Scan for the cell matching the given text and deliver its [x, y] coordinate at center. 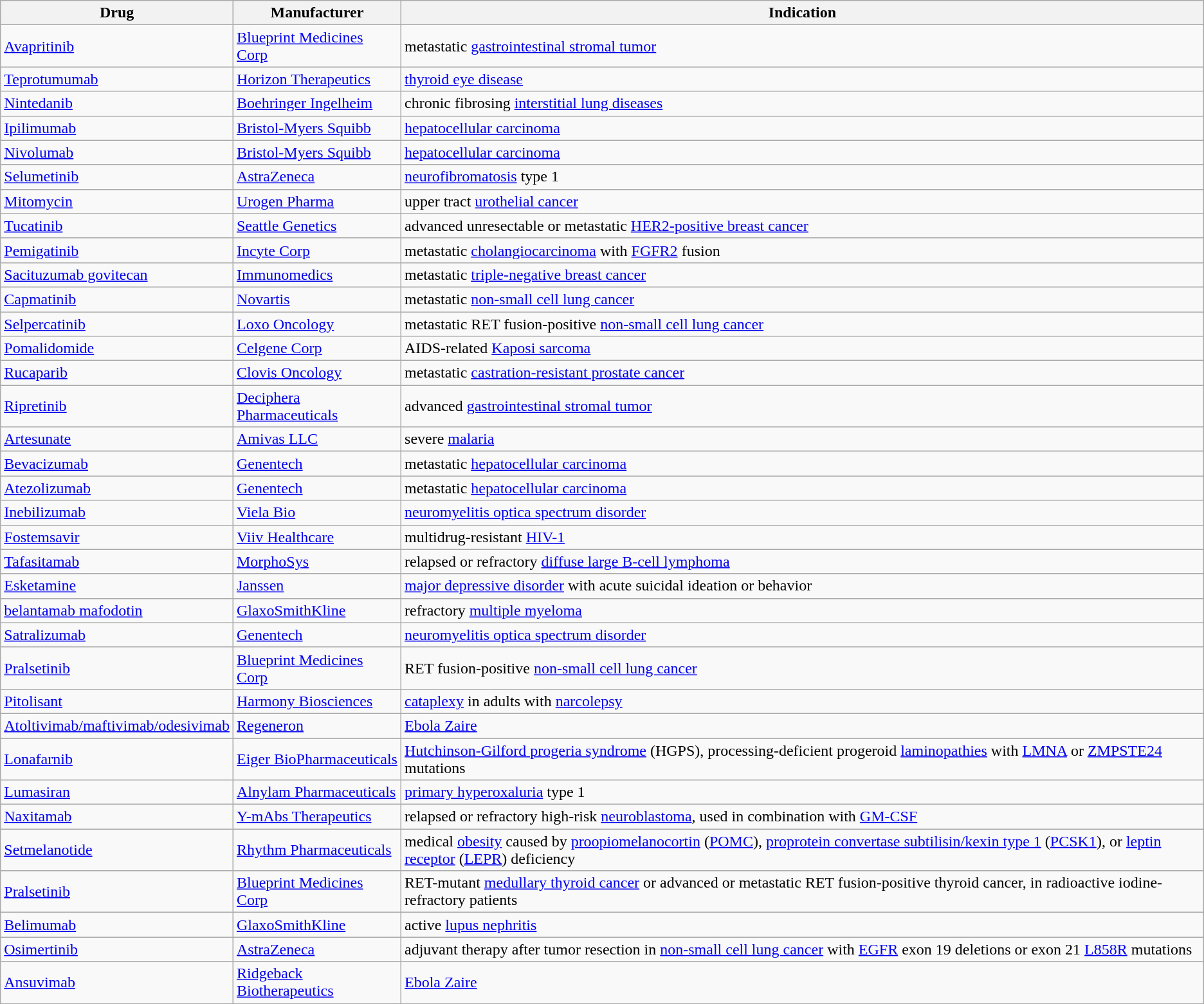
Alnylam Pharmaceuticals [316, 792]
major depressive disorder with acute suicidal ideation or behavior [803, 586]
relapsed or refractory high-risk neuroblastoma, used in combination with GM-CSF [803, 817]
Viela Bio [316, 513]
Novartis [316, 299]
adjuvant therapy after tumor resection in non-small cell lung cancer with EGFR exon 19 deletions or exon 21 L858R mutations [803, 949]
Selumetinib [117, 177]
Esketamine [117, 586]
Regeneron [316, 726]
Incyte Corp [316, 250]
Bevacizumab [117, 464]
advanced unresectable or metastatic HER2-positive breast cancer [803, 226]
metastatic triple-negative breast cancer [803, 275]
Horizon Therapeutics [316, 79]
Artesunate [117, 439]
Atezolizumab [117, 488]
metastatic non-small cell lung cancer [803, 299]
Seattle Genetics [316, 226]
Ansuvimab [117, 983]
MorphoSys [316, 561]
multidrug-resistant HIV-1 [803, 537]
Selpercatinib [117, 324]
refractory multiple myeloma [803, 610]
Hutchinson-Gilford progeria syndrome (HGPS), processing-deficient progeroid laminopathies with LMNA or ZMPSTE24 mutations [803, 759]
Urogen Pharma [316, 201]
Viiv Healthcare [316, 537]
Sacituzumab govitecan [117, 275]
AIDS-related Kaposi sarcoma [803, 349]
Osimertinib [117, 949]
Ipilimumab [117, 128]
Clovis Oncology [316, 373]
Atoltivimab/maftivimab/odesivimab [117, 726]
Lumasiran [117, 792]
medical obesity caused by proopiomelanocortin (POMC), proprotein convertase subtilisin/kexin type 1 (PCSK1), or leptin receptor (LEPR) deficiency [803, 850]
Harmony Biosciences [316, 701]
Teprotumumab [117, 79]
Manufacturer [316, 13]
Setmelanotide [117, 850]
relapsed or refractory diffuse large B-cell lymphoma [803, 561]
Nintedanib [117, 104]
Avapritinib [117, 46]
Rhythm Pharmaceuticals [316, 850]
Capmatinib [117, 299]
chronic fibrosing interstitial lung diseases [803, 104]
Ripretinib [117, 406]
thyroid eye disease [803, 79]
Eiger BioPharmaceuticals [316, 759]
Janssen [316, 586]
Y-mAbs Therapeutics [316, 817]
Rucaparib [117, 373]
severe malaria [803, 439]
metastatic cholangiocarcinoma with FGFR2 fusion [803, 250]
Loxo Oncology [316, 324]
active lupus nephritis [803, 925]
metastatic castration-resistant prostate cancer [803, 373]
Celgene Corp [316, 349]
Deciphera Pharmaceuticals [316, 406]
metastatic gastrointestinal stromal tumor [803, 46]
Inebilizumab [117, 513]
metastatic RET fusion-positive non-small cell lung cancer [803, 324]
RET-mutant medullary thyroid cancer or advanced or metastatic RET fusion-positive thyroid cancer, in radioactive iodine-refractory patients [803, 891]
cataplexy in adults with narcolepsy [803, 701]
Drug [117, 13]
Ridgeback Biotherapeutics [316, 983]
Lonafarnib [117, 759]
Nivolumab [117, 152]
advanced gastrointestinal stromal tumor [803, 406]
Mitomycin [117, 201]
neurofibromatosis type 1 [803, 177]
Immunomedics [316, 275]
belantamab mafodotin [117, 610]
Tafasitamab [117, 561]
upper tract urothelial cancer [803, 201]
Naxitamab [117, 817]
primary hyperoxaluria type 1 [803, 792]
Pemigatinib [117, 250]
Satralizumab [117, 635]
Indication [803, 13]
Fostemsavir [117, 537]
Tucatinib [117, 226]
Pitolisant [117, 701]
Belimumab [117, 925]
Boehringer Ingelheim [316, 104]
RET fusion-positive non-small cell lung cancer [803, 668]
Pomalidomide [117, 349]
Amivas LLC [316, 439]
